Scan for the cell matching the given text and deliver its [x, y] coordinate at center. 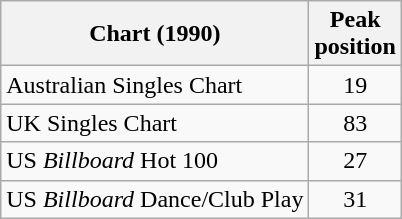
19 [355, 85]
Australian Singles Chart [155, 85]
US Billboard Hot 100 [155, 161]
83 [355, 123]
31 [355, 199]
Peakposition [355, 34]
UK Singles Chart [155, 123]
US Billboard Dance/Club Play [155, 199]
Chart (1990) [155, 34]
27 [355, 161]
